From the cell containing the given text, extract its center point as (x, y) coordinate. 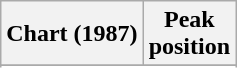
Peakposition (189, 34)
Chart (1987) (72, 34)
